Locate the cell with the specified text and output its [x, y] center coordinate. 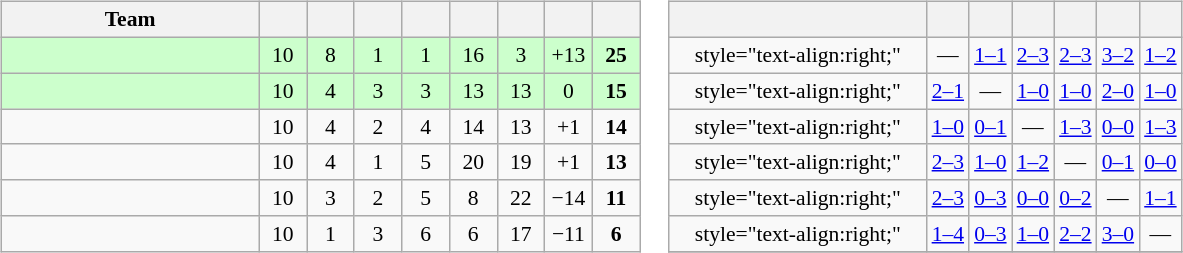
19 [521, 162]
3–2 [1118, 55]
2–1 [948, 91]
−14 [569, 198]
0–2 [1076, 198]
22 [521, 198]
16 [473, 55]
17 [521, 234]
1–4 [948, 234]
Team [130, 20]
11 [616, 198]
+13 [569, 55]
0 [569, 91]
15 [616, 91]
−11 [569, 234]
3–0 [1118, 234]
20 [473, 162]
2–0 [1118, 91]
2–2 [1076, 234]
25 [616, 55]
